Provide the (X, Y) coordinate of the cell's center where the given text is located.  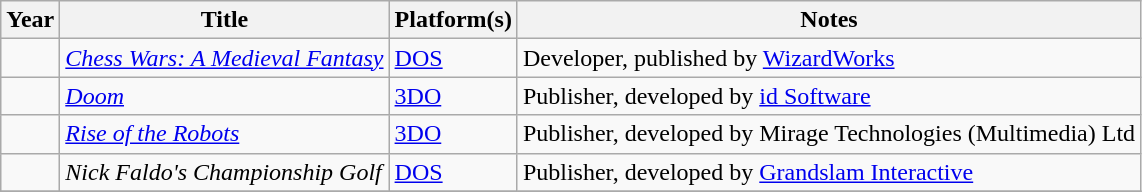
Publisher, developed by Grandslam Interactive (828, 172)
Notes (828, 20)
Chess Wars: A Medieval Fantasy (224, 58)
Rise of the Robots (224, 134)
Year (30, 20)
Publisher, developed by id Software (828, 96)
Title (224, 20)
Publisher, developed by Mirage Technologies (Multimedia) Ltd (828, 134)
Nick Faldo's Championship Golf (224, 172)
Developer, published by WizardWorks (828, 58)
Doom (224, 96)
Platform(s) (453, 20)
